Output the (X, Y) coordinate of the center of the cell containing the given text.  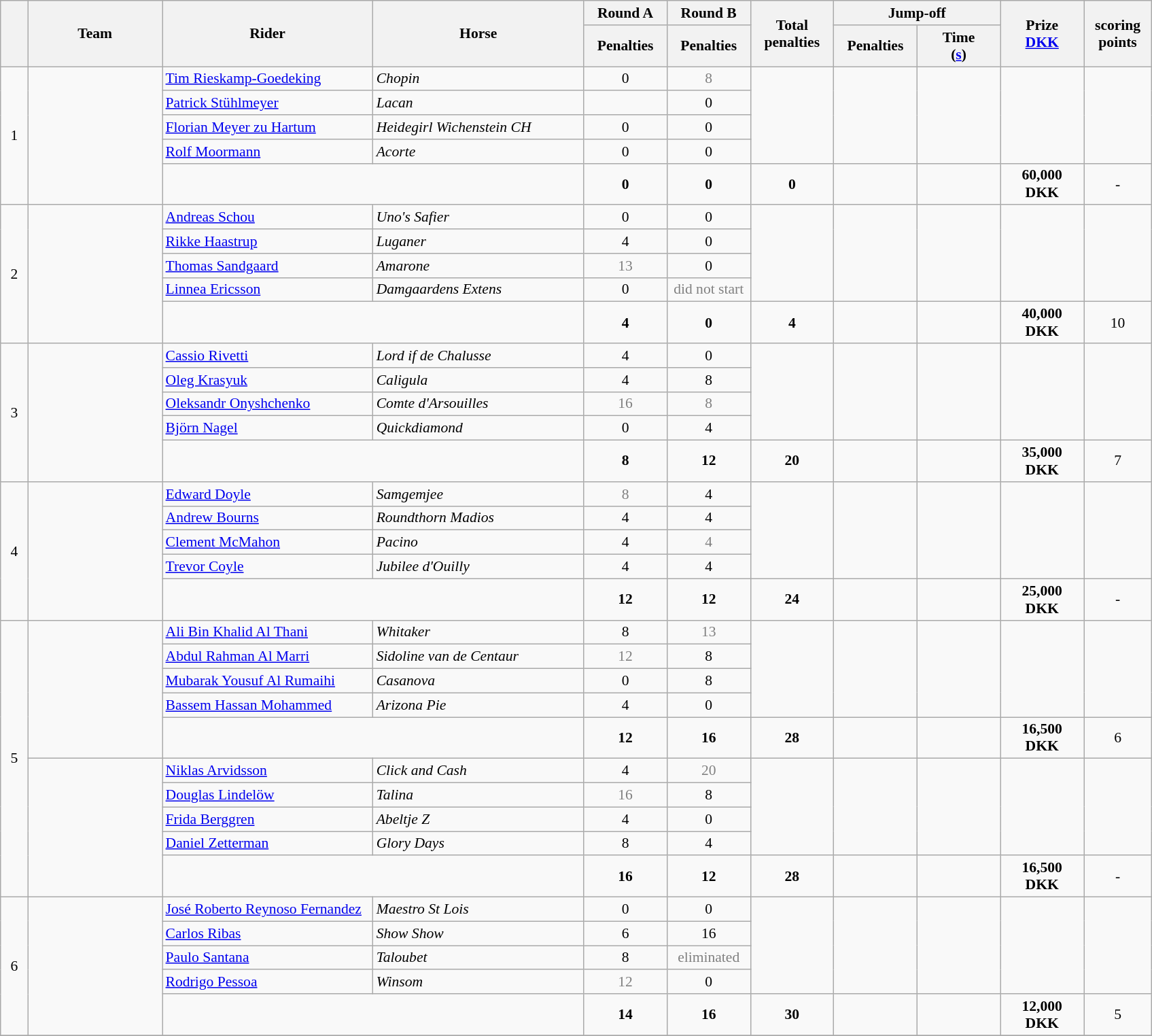
Winsom (478, 982)
Team (95, 34)
Abeltje Z (478, 819)
3 (14, 413)
40,000 DKK (1043, 322)
Heidegirl Wichenstein CH (478, 127)
Talina (478, 795)
Caligula (478, 380)
Clement McMahon (267, 542)
Luganer (478, 241)
60,000 DKK (1043, 184)
14 (625, 1014)
Douglas Lindelöw (267, 795)
Glory Days (478, 844)
scoringpoints (1117, 34)
Chopin (478, 79)
Casanova (478, 681)
Jump-off (918, 13)
Whitaker (478, 632)
Edward Doyle (267, 494)
Andrew Bourns (267, 518)
12,000 DKK (1043, 1014)
Lacan (478, 103)
Mubarak Yousuf Al Rumaihi (267, 681)
Frida Berggren (267, 819)
Rodrigo Pessoa (267, 982)
Carlos Ribas (267, 933)
Ali Bin Khalid Al Thani (267, 632)
Round B (708, 13)
Niklas Arvidsson (267, 771)
Lord if de Chalusse (478, 356)
Linnea Ericsson (267, 290)
Björn Nagel (267, 428)
2 (14, 275)
Pacino (478, 542)
25,000 DKK (1043, 600)
10 (1117, 322)
Abdul Rahman Al Marri (267, 657)
Andreas Schou (267, 218)
Rolf Moormann (267, 152)
Cassio Rivetti (267, 356)
Click and Cash (478, 771)
Round A (625, 13)
Daniel Zetterman (267, 844)
eliminated (708, 958)
Oleksandr Onyshchenko (267, 404)
Oleg Krasyuk (267, 380)
Damgaardens Extens (478, 290)
Rikke Haastrup (267, 241)
Acorte (478, 152)
Samgemjee (478, 494)
Maestro St Lois (478, 910)
Paulo Santana (267, 958)
30 (792, 1014)
Amarone (478, 266)
Tim Rieskamp-Goedeking (267, 79)
Florian Meyer zu Hartum (267, 127)
Comte d'Arsouilles (478, 404)
7 (1117, 461)
Show Show (478, 933)
José Roberto Reynoso Fernandez (267, 910)
PrizeDKK (1043, 34)
Trevor Coyle (267, 567)
Time(s) (958, 46)
Horse (478, 34)
Bassem Hassan Mohammed (267, 705)
Patrick Stühlmeyer (267, 103)
Thomas Sandgaard (267, 266)
24 (792, 600)
Taloubet (478, 958)
Roundthorn Madios (478, 518)
Uno's Safier (478, 218)
Jubilee d'Ouilly (478, 567)
Sidoline van de Centaur (478, 657)
1 (14, 136)
Quickdiamond (478, 428)
Arizona Pie (478, 705)
35,000 DKK (1043, 461)
did not start (708, 290)
Total penalties (792, 34)
Rider (267, 34)
